Determine the [X, Y] coordinate at the center of the cell enclosing the given text.  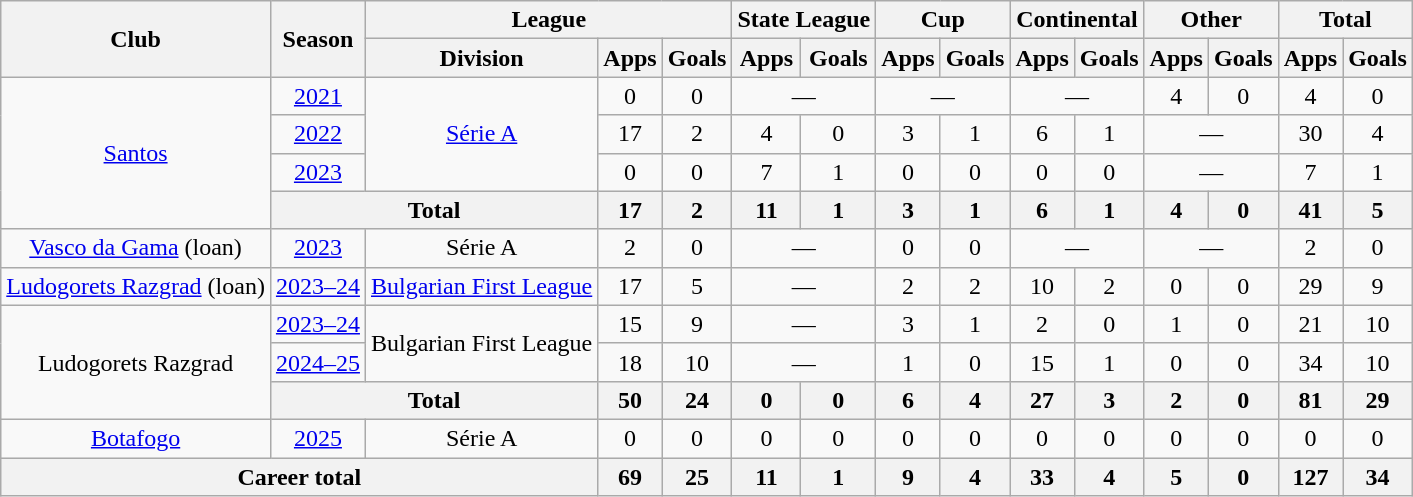
69 [630, 477]
33 [1042, 477]
27 [1042, 400]
2024–25 [318, 362]
League [548, 20]
24 [697, 400]
50 [630, 400]
2025 [318, 438]
2021 [318, 96]
Club [136, 39]
25 [697, 477]
Other [1211, 20]
21 [1310, 324]
2022 [318, 134]
81 [1310, 400]
Ludogorets Razgrad [136, 362]
Ludogorets Razgrad (loan) [136, 286]
State League [804, 20]
Botafogo [136, 438]
Season [318, 39]
127 [1310, 477]
30 [1310, 134]
41 [1310, 210]
Cup [943, 20]
18 [630, 362]
Santos [136, 153]
Division [481, 58]
Career total [300, 477]
Continental [1077, 20]
Vasco da Gama (loan) [136, 248]
